From the cell containing the given text, extract its center point as [x, y] coordinate. 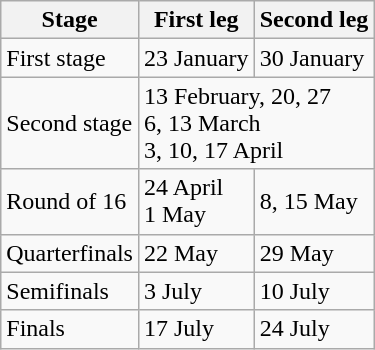
10 July [314, 291]
13 February, 20, 276, 13 March3, 10, 17 April [256, 123]
8, 15 May [314, 202]
23 January [196, 58]
24 April1 May [196, 202]
First leg [196, 20]
Round of 16 [70, 202]
22 May [196, 253]
Semifinals [70, 291]
24 July [314, 329]
Second leg [314, 20]
29 May [314, 253]
3 July [196, 291]
Stage [70, 20]
First stage [70, 58]
Finals [70, 329]
Second stage [70, 123]
17 July [196, 329]
30 January [314, 58]
Quarterfinals [70, 253]
